Determine the [x, y] coordinate at the center of the cell enclosing the given text.  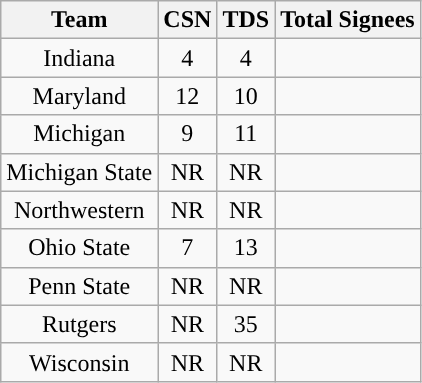
TDS [246, 20]
Total Signees [348, 20]
Maryland [80, 96]
Northwestern [80, 210]
7 [188, 248]
13 [246, 248]
9 [188, 134]
Michigan [80, 134]
Michigan State [80, 172]
Team [80, 20]
11 [246, 134]
Wisconsin [80, 362]
Indiana [80, 58]
35 [246, 324]
Penn State [80, 286]
CSN [188, 20]
12 [188, 96]
Rutgers [80, 324]
Ohio State [80, 248]
10 [246, 96]
